Extract the [X, Y] coordinate from the center of the cell holding the provided text.  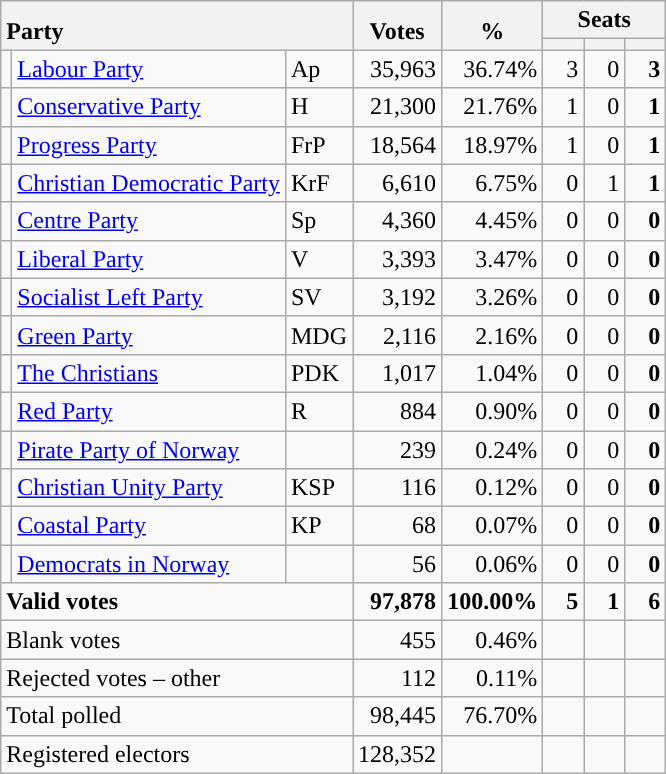
R [318, 411]
0.46% [492, 640]
4,360 [398, 221]
KP [318, 526]
Total polled [177, 716]
35,963 [398, 69]
3,192 [398, 297]
18.97% [492, 145]
H [318, 107]
Blank votes [177, 640]
Pirate Party of Norway [149, 449]
18,564 [398, 145]
116 [398, 488]
Socialist Left Party [149, 297]
% [492, 26]
SV [318, 297]
PDK [318, 373]
455 [398, 640]
Red Party [149, 411]
FrP [318, 145]
Liberal Party [149, 259]
36.74% [492, 69]
Centre Party [149, 221]
21.76% [492, 107]
100.00% [492, 602]
0.07% [492, 526]
0.12% [492, 488]
3.26% [492, 297]
Registered electors [177, 754]
112 [398, 678]
98,445 [398, 716]
0.06% [492, 564]
884 [398, 411]
Valid votes [177, 602]
6 [646, 602]
97,878 [398, 602]
The Christians [149, 373]
3.47% [492, 259]
68 [398, 526]
0.11% [492, 678]
3,393 [398, 259]
KSP [318, 488]
MDG [318, 335]
Rejected votes – other [177, 678]
6,610 [398, 183]
Progress Party [149, 145]
Coastal Party [149, 526]
Seats [604, 20]
Conservative Party [149, 107]
Democrats in Norway [149, 564]
Christian Democratic Party [149, 183]
Labour Party [149, 69]
Green Party [149, 335]
Sp [318, 221]
76.70% [492, 716]
56 [398, 564]
V [318, 259]
Christian Unity Party [149, 488]
4.45% [492, 221]
1.04% [492, 373]
21,300 [398, 107]
Votes [398, 26]
1,017 [398, 373]
5 [564, 602]
239 [398, 449]
KrF [318, 183]
6.75% [492, 183]
Ap [318, 69]
128,352 [398, 754]
2,116 [398, 335]
Party [177, 26]
2.16% [492, 335]
0.24% [492, 449]
0.90% [492, 411]
